Scan for the cell matching the given text and deliver its [x, y] coordinate at center. 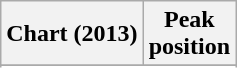
Chart (2013) [72, 34]
Peakposition [189, 34]
